Scan for the cell matching the given text and deliver its [x, y] coordinate at center. 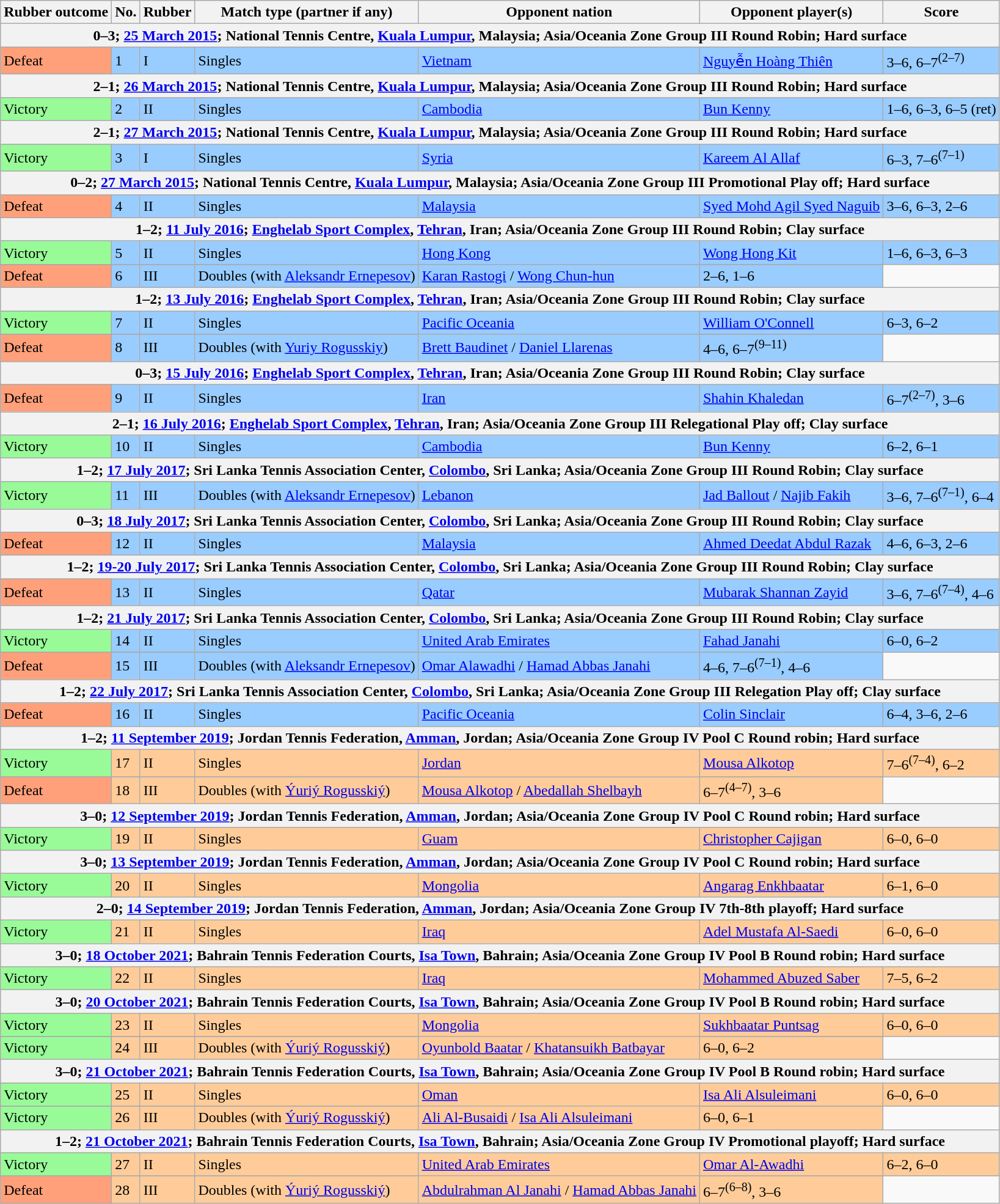
22 [126, 978]
7–6(7–4), 6–2 [941, 763]
Rubber [167, 12]
3–6, 7–6(7–4), 4–6 [941, 593]
6–1, 6–0 [941, 885]
Christopher Cajigan [791, 839]
4–6, 7–6(7–1), 4–6 [791, 666]
10 [126, 447]
6–3, 7–6(7–1) [941, 158]
1–2; 19-20 July 2017; Sri Lanka Tennis Association Center, Colombo, Sri Lanka; Asia/Oceania Zone Group III Round Robin; Clay surface [500, 567]
Colin Sinclair [791, 714]
Qatar [559, 593]
3–0; 13 September 2019; Jordan Tennis Federation, Amman, Jordan; Asia/Oceania Zone Group IV Pool C Round robin; Hard surface [500, 862]
0–3; 18 July 2017; Sri Lanka Tennis Association Center, Colombo, Sri Lanka; Asia/Oceania Zone Group III Round Robin; Clay surface [500, 521]
13 [126, 593]
1–6, 6–3, 6–3 [941, 252]
3–6, 6–3, 2–6 [941, 206]
24 [126, 1048]
4 [126, 206]
Syria [559, 158]
20 [126, 885]
6–7(4–7), 3–6 [791, 791]
Iran [559, 398]
1–2; 17 July 2017; Sri Lanka Tennis Association Center, Colombo, Sri Lanka; Asia/Oceania Zone Group III Round Robin; Clay surface [500, 470]
6–2, 6–0 [941, 1164]
Opponent nation [559, 12]
3–0; 18 October 2021; Bahrain Tennis Federation Courts, Isa Town, Bahrain; Asia/Oceania Zone Group IV Pool B Round robin; Hard surface [500, 955]
Omar Alawadhi / Hamad Abbas Janahi [559, 666]
Opponent player(s) [791, 12]
3–0; 20 October 2021; Bahrain Tennis Federation Courts, Isa Town, Bahrain; Asia/Oceania Zone Group IV Pool B Round robin; Hard surface [500, 1002]
14 [126, 641]
8 [126, 348]
Brett Baudinet / Daniel Llarenas [559, 348]
2–1; 16 July 2016; Enghelab Sport Complex, Tehran, Iran; Asia/Oceania Zone Group III Relegational Play off; Clay surface [500, 424]
9 [126, 398]
Fahad Janahi [791, 641]
Wong Hong Kit [791, 252]
Mousa Alkotop [791, 763]
William O'Connell [791, 323]
Doubles (with Yuriy Rogusskiy) [307, 348]
Syed Mohd Agil Syed Naguib [791, 206]
Hong Kong [559, 252]
7 [126, 323]
0–2; 27 March 2015; National Tennis Centre, Kuala Lumpur, Malaysia; Asia/Oceania Zone Group III Promotional Play off; Hard surface [500, 183]
3–6, 6–7(2–7) [941, 61]
19 [126, 839]
6–7(2–7), 3–6 [941, 398]
5 [126, 252]
2–6, 1–6 [791, 276]
6–0, 6–1 [791, 1118]
1 [126, 61]
Jordan [559, 763]
1–2; 11 July 2016; Enghelab Sport Complex, Tehran, Iran; Asia/Oceania Zone Group III Round Robin; Clay surface [500, 229]
Mousa Alkotop / Abedallah Shelbayh [559, 791]
26 [126, 1118]
6–4, 3–6, 2–6 [941, 714]
Nguyễn Hoàng Thiên [791, 61]
18 [126, 791]
Angarag Enkhbaatar [791, 885]
21 [126, 932]
Kareem Al Allaf [791, 158]
6–2, 6–1 [941, 447]
Sukhbaatar Puntsag [791, 1025]
Jad Ballout / Najib Fakih [791, 495]
Abdulrahman Al Janahi / Hamad Abbas Janahi [559, 1189]
6 [126, 276]
23 [126, 1025]
25 [126, 1095]
1–2; 13 July 2016; Enghelab Sport Complex, Tehran, Iran; Asia/Oceania Zone Group III Round Robin; Clay surface [500, 299]
2 [126, 109]
Rubber outcome [56, 12]
15 [126, 666]
Isa Ali Alsuleimani [791, 1095]
4–6, 6–7(9–11) [791, 348]
28 [126, 1189]
16 [126, 714]
0–3; 25 March 2015; National Tennis Centre, Kuala Lumpur, Malaysia; Asia/Oceania Zone Group III Round Robin; Hard surface [500, 35]
0–3; 15 July 2016; Enghelab Sport Complex, Tehran, Iran; Asia/Oceania Zone Group III Round Robin; Clay surface [500, 373]
12 [126, 544]
1–2; 21 July 2017; Sri Lanka Tennis Association Center, Colombo, Sri Lanka; Asia/Oceania Zone Group III Round Robin; Clay surface [500, 617]
6–7(6–8), 3–6 [791, 1189]
17 [126, 763]
Ahmed Deedat Abdul Razak [791, 544]
27 [126, 1164]
Omar Al-Awadhi [791, 1164]
Karan Rastogi / Wong Chun-hun [559, 276]
No. [126, 12]
Lebanon [559, 495]
1–2; 21 October 2021; Bahrain Tennis Federation Courts, Isa Town, Bahrain; Asia/Oceania Zone Group IV Promotional playoff; Hard surface [500, 1141]
Adel Mustafa Al-Saedi [791, 932]
Mubarak Shannan Zayid [791, 593]
1–2; 11 September 2019; Jordan Tennis Federation, Amman, Jordan; Asia/Oceania Zone Group IV Pool C Round robin; Hard surface [500, 738]
Ali Al-Busaidi / Isa Ali Alsuleimani [559, 1118]
3–0; 12 September 2019; Jordan Tennis Federation, Amman, Jordan; Asia/Oceania Zone Group IV Pool C Round robin; Hard surface [500, 815]
Score [941, 12]
1–2; 22 July 2017; Sri Lanka Tennis Association Center, Colombo, Sri Lanka; Asia/Oceania Zone Group III Relegation Play off; Clay surface [500, 691]
Guam [559, 839]
3–6, 7–6(7–1), 6–4 [941, 495]
2–0; 14 September 2019; Jordan Tennis Federation, Amman, Jordan; Asia/Oceania Zone Group IV 7th-8th playoff; Hard surface [500, 908]
2–1; 27 March 2015; National Tennis Centre, Kuala Lumpur, Malaysia; Asia/Oceania Zone Group III Round Robin; Hard surface [500, 133]
6–3, 6–2 [941, 323]
2–1; 26 March 2015; National Tennis Centre, Kuala Lumpur, Malaysia; Asia/Oceania Zone Group III Round Robin; Hard surface [500, 86]
1–6, 6–3, 6–5 (ret) [941, 109]
Match type (partner if any) [307, 12]
Vietnam [559, 61]
Oyunbold Baatar / Khatansuikh Batbayar [559, 1048]
Oman [559, 1095]
3 [126, 158]
11 [126, 495]
3–0; 21 October 2021; Bahrain Tennis Federation Courts, Isa Town, Bahrain; Asia/Oceania Zone Group IV Pool B Round robin; Hard surface [500, 1071]
Shahin Khaledan [791, 398]
4–6, 6–3, 2–6 [941, 544]
7–5, 6–2 [941, 978]
Mohammed Abuzed Saber [791, 978]
